Identify which cell holds the provided text, then report its [X, Y] central coordinate. 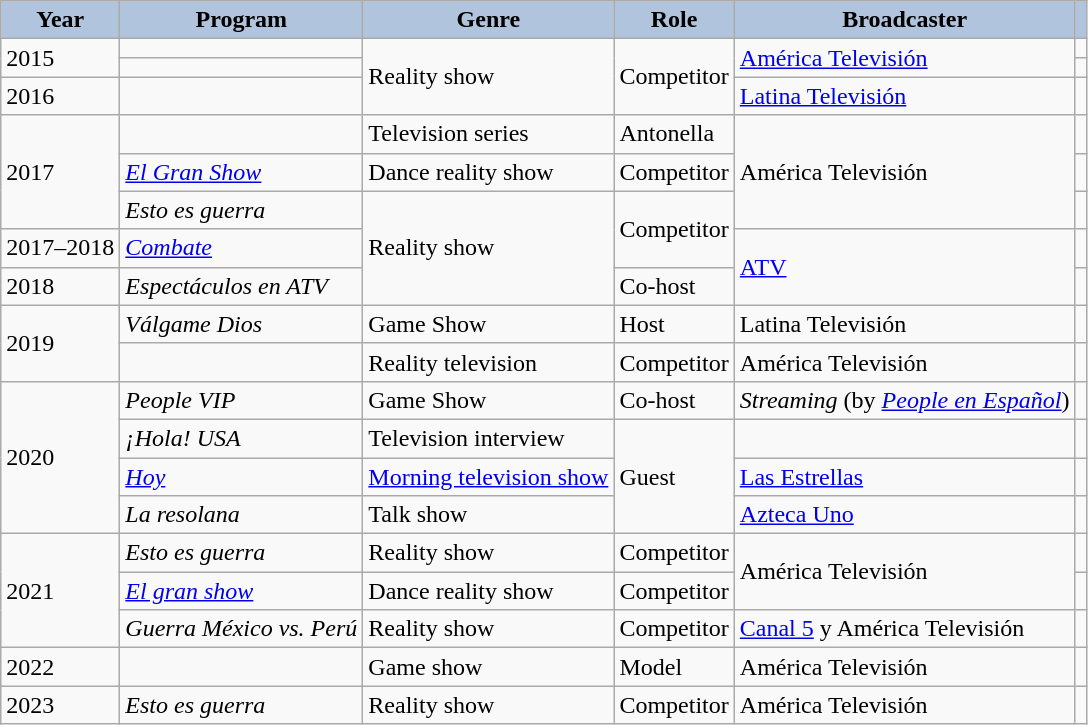
Morning television show [488, 477]
Talk show [488, 515]
Guerra México vs. Perú [242, 629]
Las Estrellas [904, 477]
Role [674, 20]
2023 [60, 705]
2019 [60, 343]
2022 [60, 667]
Reality television [488, 362]
Game show [488, 667]
Guest [674, 476]
2018 [60, 286]
Streaming (by People en Español) [904, 400]
Hoy [242, 477]
Model [674, 667]
La resolana [242, 515]
2017–2018 [60, 248]
2015 [60, 58]
People VIP [242, 400]
2020 [60, 457]
Antonella [674, 134]
Host [674, 324]
Genre [488, 20]
2016 [60, 96]
Azteca Uno [904, 515]
Canal 5 y América Televisión [904, 629]
Combate [242, 248]
¡Hola! USA [242, 438]
Válgame Dios [242, 324]
Television series [488, 134]
Television interview [488, 438]
ATV [904, 267]
2017 [60, 172]
Espectáculos en ATV [242, 286]
El gran show [242, 591]
2021 [60, 591]
Year [60, 20]
Program [242, 20]
Broadcaster [904, 20]
El Gran Show [242, 172]
